From the cell containing the given text, extract its center point as (x, y) coordinate. 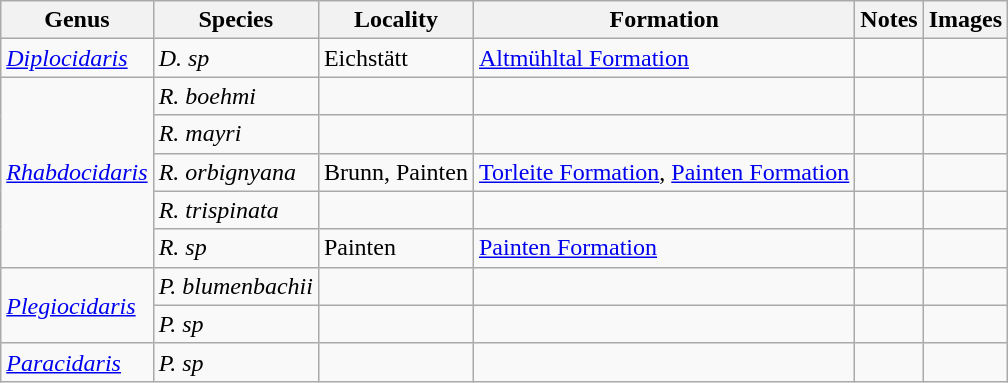
P. blumenbachii (236, 286)
D. sp (236, 58)
R. mayri (236, 134)
Genus (77, 20)
Altmühltal Formation (664, 58)
Images (965, 20)
R. boehmi (236, 96)
Painten (396, 248)
Torleite Formation, Painten Formation (664, 172)
Painten Formation (664, 248)
R. trispinata (236, 210)
Paracidaris (77, 362)
R. orbignyana (236, 172)
Plegiocidaris (77, 305)
Diplocidaris (77, 58)
Species (236, 20)
Notes (889, 20)
Rhabdocidaris (77, 172)
Brunn, Painten (396, 172)
R. sp (236, 248)
Eichstätt (396, 58)
Locality (396, 20)
Formation (664, 20)
